Return the [X, Y] coordinate for the center point of the cell that contains the specified text.  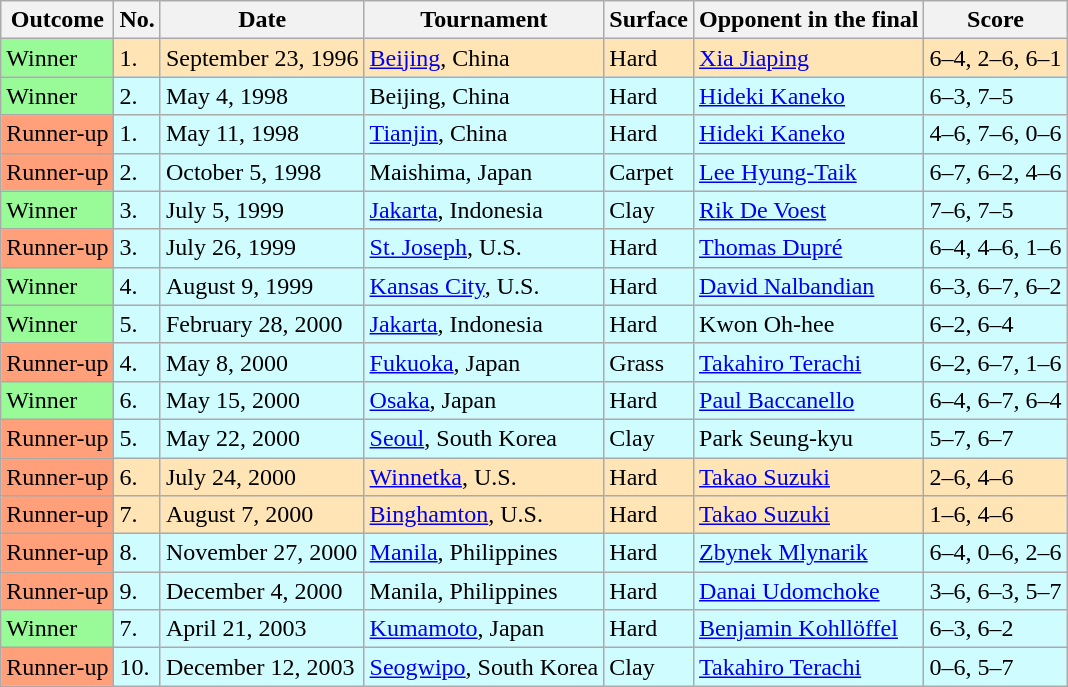
Carpet [649, 172]
August 9, 1999 [262, 286]
Paul Baccanello [809, 400]
July 26, 1999 [262, 248]
December 4, 2000 [262, 591]
4–6, 7–6, 0–6 [996, 134]
6–4, 0–6, 2–6 [996, 553]
Osaka, Japan [484, 400]
Kumamoto, Japan [484, 629]
Park Seung-kyu [809, 438]
No. [137, 20]
Seogwipo, South Korea [484, 667]
Tianjin, China [484, 134]
6–4, 2–6, 6–1 [996, 58]
November 27, 2000 [262, 553]
July 24, 2000 [262, 477]
July 5, 1999 [262, 210]
6–3, 7–5 [996, 96]
Kwon Oh-hee [809, 324]
December 12, 2003 [262, 667]
Danai Udomchoke [809, 591]
2–6, 4–6 [996, 477]
Tournament [484, 20]
Thomas Dupré [809, 248]
May 22, 2000 [262, 438]
6–3, 6–7, 6–2 [996, 286]
February 28, 2000 [262, 324]
Winnetka, U.S. [484, 477]
5–7, 6–7 [996, 438]
7–6, 7–5 [996, 210]
David Nalbandian [809, 286]
10. [137, 667]
May 8, 2000 [262, 362]
Opponent in the final [809, 20]
August 7, 2000 [262, 515]
3–6, 6–3, 5–7 [996, 591]
Lee Hyung-Taik [809, 172]
Outcome [58, 20]
Score [996, 20]
Kansas City, U.S. [484, 286]
8. [137, 553]
Rik De Voest [809, 210]
September 23, 1996 [262, 58]
Maishima, Japan [484, 172]
6–2, 6–4 [996, 324]
Seoul, South Korea [484, 438]
May 11, 1998 [262, 134]
Xia Jiaping [809, 58]
Binghamton, U.S. [484, 515]
Zbynek Mlynarik [809, 553]
6–7, 6–2, 4–6 [996, 172]
May 4, 1998 [262, 96]
May 15, 2000 [262, 400]
6–4, 6–7, 6–4 [996, 400]
Benjamin Kohllöffel [809, 629]
0–6, 5–7 [996, 667]
6–3, 6–2 [996, 629]
April 21, 2003 [262, 629]
1–6, 4–6 [996, 515]
October 5, 1998 [262, 172]
Date [262, 20]
6–4, 4–6, 1–6 [996, 248]
9. [137, 591]
St. Joseph, U.S. [484, 248]
6–2, 6–7, 1–6 [996, 362]
Grass [649, 362]
Surface [649, 20]
Fukuoka, Japan [484, 362]
